Output the [x, y] coordinate of the center of the cell containing the given text.  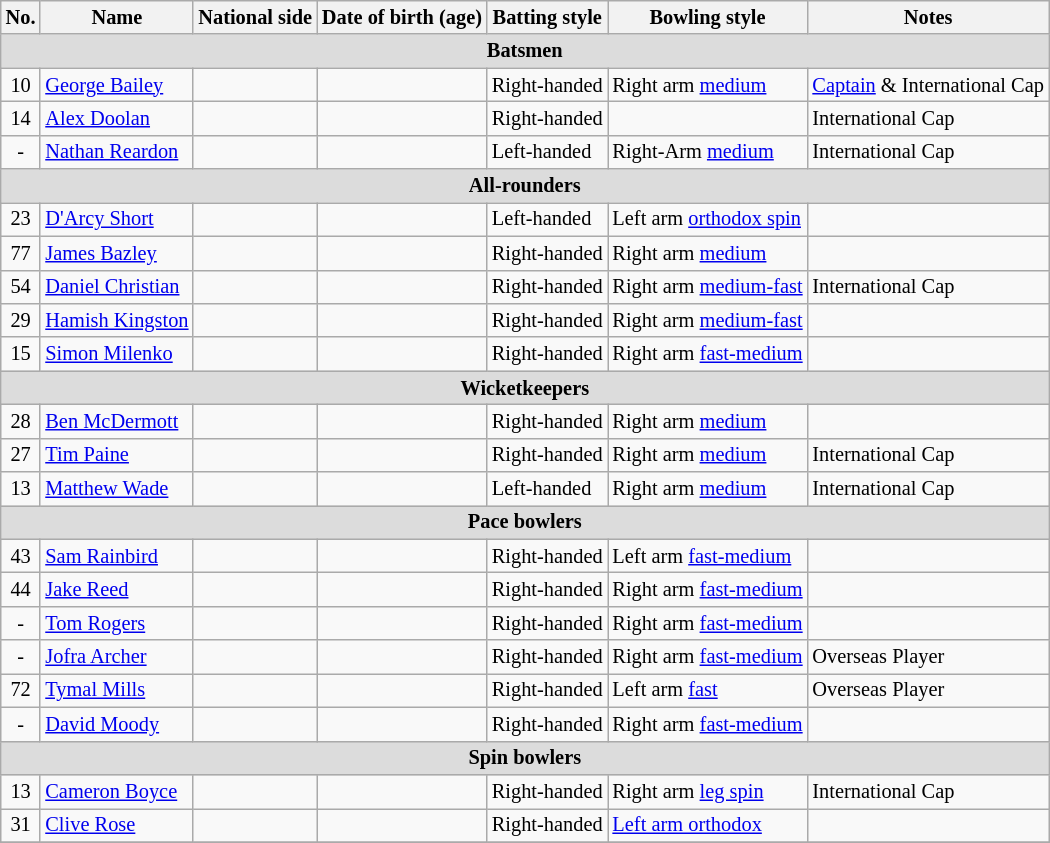
Batsmen [525, 51]
Cameron Boyce [116, 791]
Jofra Archer [116, 657]
23 [21, 219]
Tymal Mills [116, 690]
Spin bowlers [525, 758]
Jake Reed [116, 589]
David Moody [116, 724]
Wicketkeepers [525, 388]
44 [21, 589]
31 [21, 825]
Alex Doolan [116, 118]
Bowling style [708, 17]
George Bailey [116, 85]
Nathan Reardon [116, 152]
National side [255, 17]
Pace bowlers [525, 522]
Clive Rose [116, 825]
Left arm fast-medium [708, 556]
Simon Milenko [116, 354]
Hamish Kingston [116, 320]
Left arm orthodox [708, 825]
10 [21, 85]
Right-Arm medium [708, 152]
Ben McDermott [116, 421]
Notes [928, 17]
Right arm leg spin [708, 791]
Tim Paine [116, 455]
28 [21, 421]
Matthew Wade [116, 489]
14 [21, 118]
54 [21, 287]
Left arm orthodox spin [708, 219]
Batting style [548, 17]
Name [116, 17]
77 [21, 253]
27 [21, 455]
Left arm fast [708, 690]
15 [21, 354]
Daniel Christian [116, 287]
No. [21, 17]
43 [21, 556]
James Bazley [116, 253]
Sam Rainbird [116, 556]
Captain & International Cap [928, 85]
D'Arcy Short [116, 219]
Date of birth (age) [402, 17]
72 [21, 690]
All-rounders [525, 186]
Tom Rogers [116, 623]
29 [21, 320]
